Return the [X, Y] coordinate for the center point of the cell that contains the specified text.  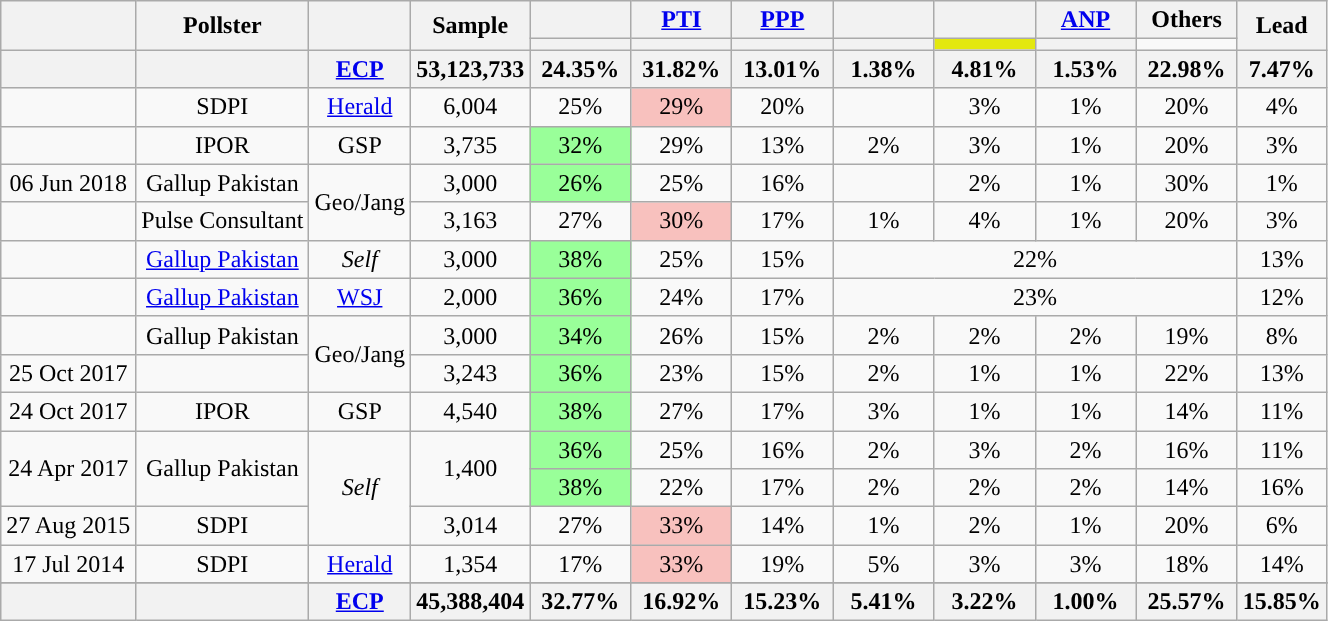
32% [580, 145]
8% [1282, 335]
1.00% [1086, 602]
06 Jun 2018 [68, 183]
45,388,404 [470, 602]
12% [1282, 297]
PTI [682, 20]
4.81% [984, 69]
Others [1186, 20]
34% [580, 335]
3,014 [470, 526]
WSJ [360, 297]
3,163 [470, 221]
6% [1282, 526]
6,004 [470, 107]
53,123,733 [470, 69]
31.82% [682, 69]
2,000 [470, 297]
1.38% [884, 69]
PPP [782, 20]
22.98% [1186, 69]
ANP [1086, 20]
3,243 [470, 373]
13.01% [782, 69]
3,735 [470, 145]
Pulse Consultant [222, 221]
25 Oct 2017 [68, 373]
32.77% [580, 602]
24.35% [580, 69]
24 Oct 2017 [68, 411]
24% [682, 297]
5% [884, 564]
24 Apr 2017 [68, 468]
16.92% [682, 602]
25.57% [1186, 602]
4,540 [470, 411]
15.23% [782, 602]
7.47% [1282, 69]
Lead [1282, 26]
3.22% [984, 602]
1,354 [470, 564]
1,400 [470, 468]
5.41% [884, 602]
1.53% [1086, 69]
Sample [470, 26]
17 Jul 2014 [68, 564]
18% [1186, 564]
27 Aug 2015 [68, 526]
15.85% [1282, 602]
Pollster [222, 26]
